Scan for the cell matching the given text and deliver its [x, y] coordinate at center. 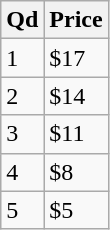
$5 [76, 210]
$17 [76, 58]
2 [22, 96]
4 [22, 172]
Price [76, 20]
3 [22, 134]
1 [22, 58]
Qd [22, 20]
$8 [76, 172]
$11 [76, 134]
$14 [76, 96]
5 [22, 210]
